Extract the [X, Y] coordinate from the center of the cell holding the provided text.  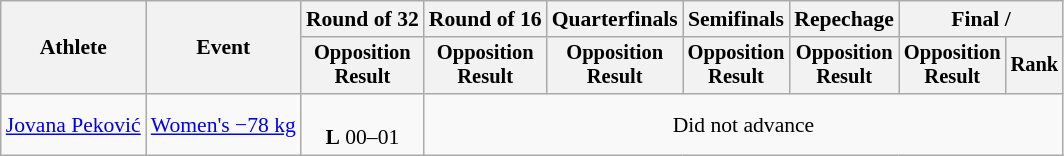
Quarterfinals [615, 19]
Round of 16 [486, 19]
Jovana Peković [74, 124]
Rank [1035, 66]
Did not advance [744, 124]
Final / [981, 19]
Athlete [74, 48]
Event [224, 48]
Semifinals [736, 19]
Round of 32 [362, 19]
Women's −78 kg [224, 124]
L 00–01 [362, 124]
Repechage [844, 19]
